Scan for the cell matching the given text and deliver its [X, Y] coordinate at center. 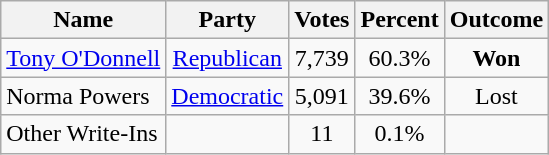
Name [84, 20]
Won [496, 58]
11 [322, 134]
Tony O'Donnell [84, 58]
Norma Powers [84, 96]
5,091 [322, 96]
Votes [322, 20]
39.6% [400, 96]
7,739 [322, 58]
Other Write-Ins [84, 134]
Democratic [228, 96]
Outcome [496, 20]
Party [228, 20]
0.1% [400, 134]
Percent [400, 20]
Republican [228, 58]
60.3% [400, 58]
Lost [496, 96]
